From the cell containing the given text, extract its center point as [x, y] coordinate. 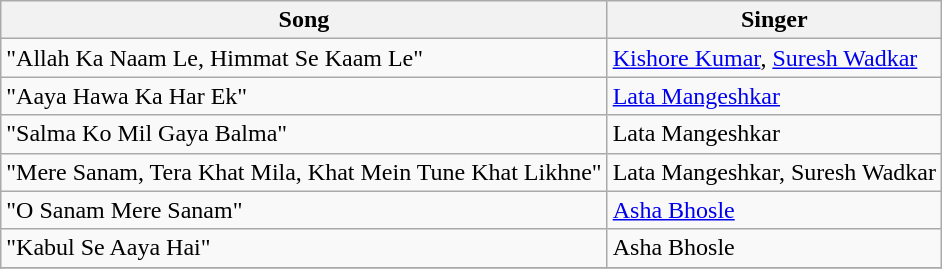
"O Sanam Mere Sanam" [304, 210]
Song [304, 20]
"Mere Sanam, Tera Khat Mila, Khat Mein Tune Khat Likhne" [304, 172]
Kishore Kumar, Suresh Wadkar [774, 58]
Singer [774, 20]
Lata Mangeshkar, Suresh Wadkar [774, 172]
"Allah Ka Naam Le, Himmat Se Kaam Le" [304, 58]
"Aaya Hawa Ka Har Ek" [304, 96]
"Salma Ko Mil Gaya Balma" [304, 134]
"Kabul Se Aaya Hai" [304, 248]
